Detect which cell encompasses the target text, then output its [x, y] center coordinate. 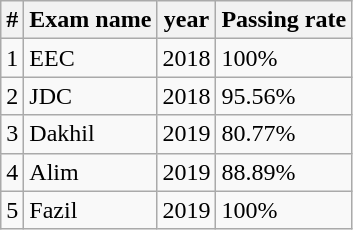
1 [12, 58]
Dakhil [90, 134]
4 [12, 172]
Exam name [90, 20]
Alim [90, 172]
2 [12, 96]
3 [12, 134]
EEC [90, 58]
JDC [90, 96]
year [186, 20]
Passing rate [284, 20]
# [12, 20]
80.77% [284, 134]
5 [12, 210]
Fazil [90, 210]
95.56% [284, 96]
88.89% [284, 172]
